Output the (x, y) coordinate of the center of the cell containing the given text.  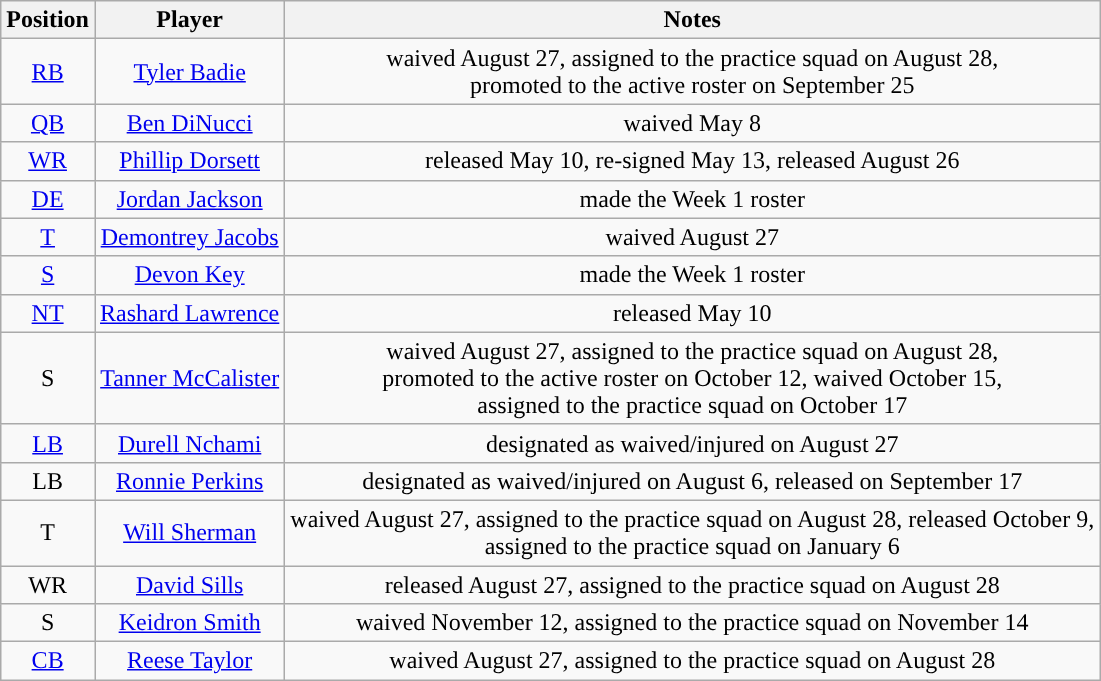
Rashard Lawrence (189, 313)
Ronnie Perkins (189, 481)
waived May 8 (692, 123)
DE (48, 199)
RB (48, 72)
waived August 27, assigned to the practice squad on August 28, released October 9,assigned to the practice squad on January 6 (692, 532)
Position (48, 20)
QB (48, 123)
Jordan Jackson (189, 199)
waived August 27, assigned to the practice squad on August 28 (692, 661)
Phillip Dorsett (189, 161)
waived August 27, assigned to the practice squad on August 28,promoted to the active roster on September 25 (692, 72)
Notes (692, 20)
Tanner McCalister (189, 378)
designated as waived/injured on August 27 (692, 443)
waived November 12, assigned to the practice squad on November 14 (692, 623)
released May 10 (692, 313)
released May 10, re-signed May 13, released August 26 (692, 161)
Tyler Badie (189, 72)
Ben DiNucci (189, 123)
designated as waived/injured on August 6, released on September 17 (692, 481)
Player (189, 20)
Durell Nchami (189, 443)
Reese Taylor (189, 661)
Will Sherman (189, 532)
NT (48, 313)
David Sills (189, 585)
Keidron Smith (189, 623)
CB (48, 661)
released August 27, assigned to the practice squad on August 28 (692, 585)
waived August 27 (692, 237)
Demontrey Jacobs (189, 237)
Devon Key (189, 275)
